Identify which cell holds the provided text, then report its (x, y) central coordinate. 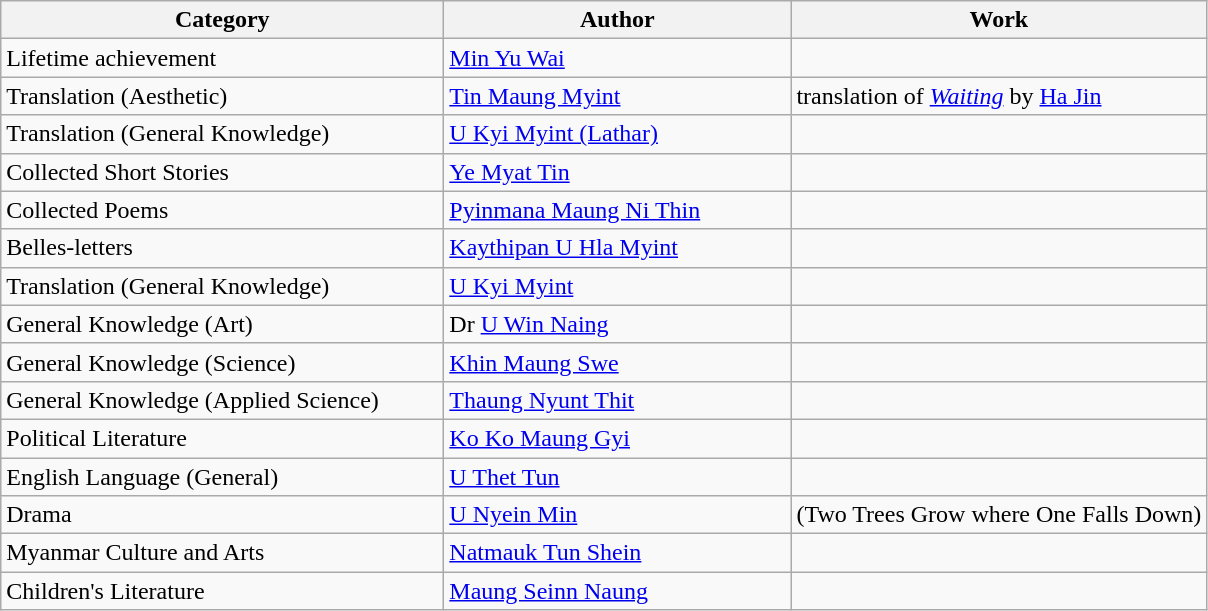
Belles-letters (222, 248)
Lifetime achievement (222, 58)
U Kyi Myint (618, 286)
Work (999, 20)
Ye Myat Tin (618, 172)
Category (222, 20)
Thaung Nyunt Thit (618, 400)
Collected Poems (222, 210)
Translation (Aesthetic) (222, 96)
Khin Maung Swe (618, 362)
Collected Short Stories (222, 172)
Dr U Win Naing (618, 324)
Natmauk Tun Shein (618, 553)
Children's Literature (222, 591)
Maung Seinn Naung (618, 591)
General Knowledge (Art) (222, 324)
Pyinmana Maung Ni Thin (618, 210)
English Language (General) (222, 477)
(Two Trees Grow where One Falls Down) (999, 515)
Ko Ko Maung Gyi (618, 438)
Min Yu Wai (618, 58)
Drama (222, 515)
Author (618, 20)
U Kyi Myint (Lathar) (618, 134)
U Thet Tun (618, 477)
translation of Waiting by Ha Jin (999, 96)
Kaythipan U Hla Myint (618, 248)
Myanmar Culture and Arts (222, 553)
U Nyein Min (618, 515)
Political Literature (222, 438)
General Knowledge (Applied Science) (222, 400)
General Knowledge (Science) (222, 362)
Tin Maung Myint (618, 96)
